Extract the (X, Y) coordinate from the center of the cell holding the provided text.  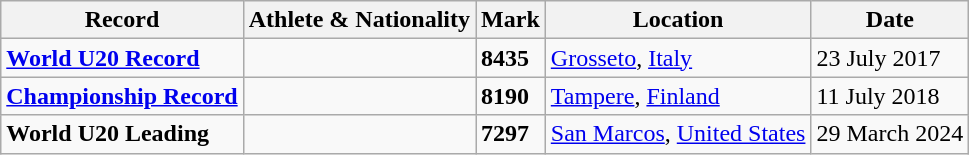
Record (122, 20)
7297 (511, 134)
Grosseto, Italy (678, 58)
Location (678, 20)
Championship Record (122, 96)
Mark (511, 20)
8435 (511, 58)
Date (890, 20)
8190 (511, 96)
World U20 Leading (122, 134)
23 July 2017 (890, 58)
World U20 Record (122, 58)
11 July 2018 (890, 96)
Athlete & Nationality (359, 20)
San Marcos, United States (678, 134)
29 March 2024 (890, 134)
Tampere, Finland (678, 96)
